From the cell containing the given text, extract its center point as (x, y) coordinate. 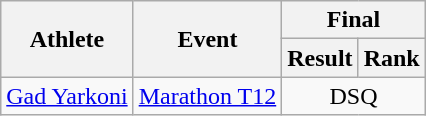
Result (320, 58)
Final (354, 20)
Athlete (67, 39)
Gad Yarkoni (67, 96)
DSQ (354, 96)
Marathon T12 (208, 96)
Event (208, 39)
Rank (392, 58)
